Determine the [x, y] coordinate at the center of the cell enclosing the given text.  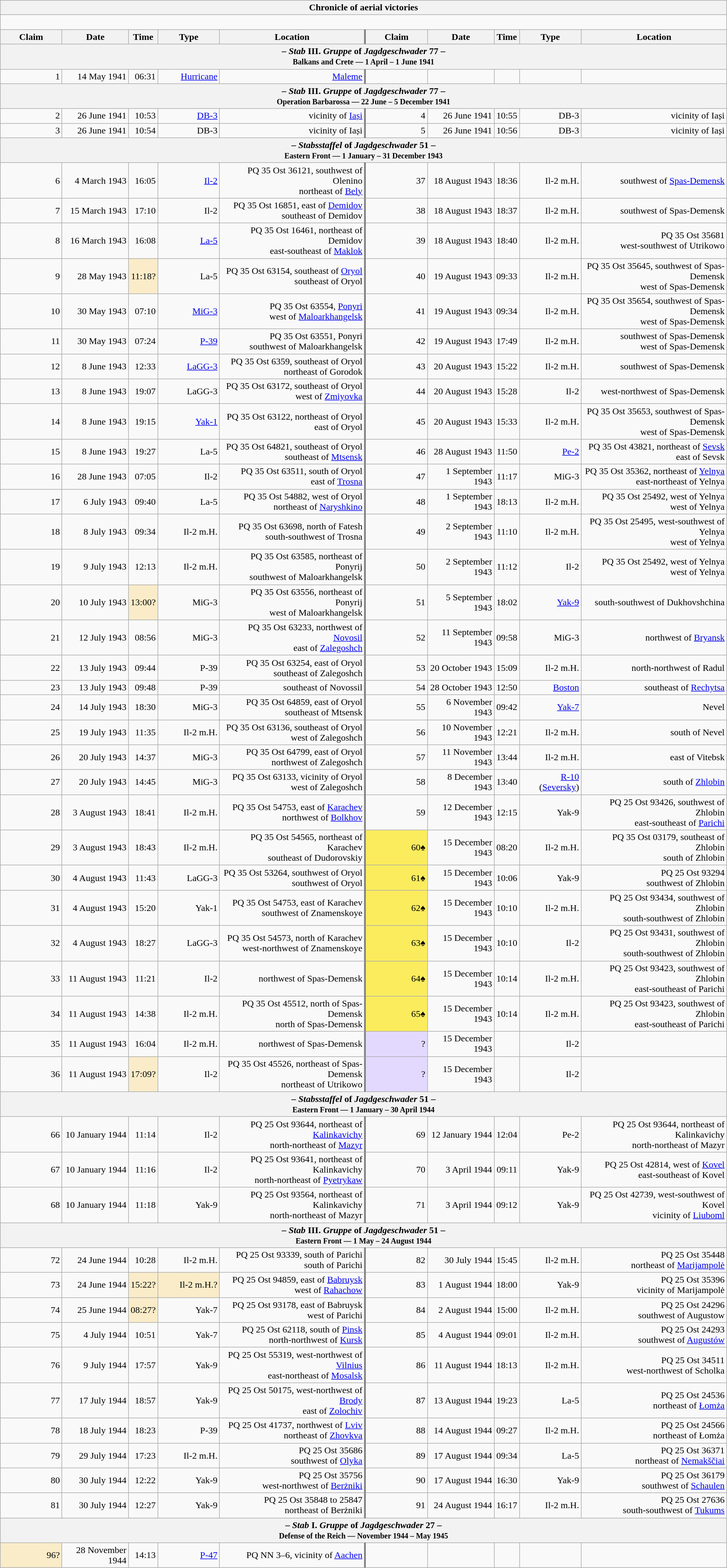
PQ 25 Ost 24536 northeast of Łomża [654, 1400]
Boston [551, 687]
28 October 1943 [461, 687]
13:40 [507, 782]
89 [396, 1455]
32 [31, 943]
11:14 [143, 1134]
PQ 25 Ost 93564, northeast of Kalinkavichy north-northeast of Mazyr [292, 1205]
09:48 [143, 687]
66 [31, 1134]
17:09? [143, 1074]
18 July 1944 [95, 1431]
43 [396, 367]
45 [396, 422]
4 [396, 116]
28 June 1943 [95, 476]
14 May 1941 [95, 76]
11:17 [507, 476]
11:21 [143, 978]
southwest of Spas-Demensk west of Spas-Demensk [654, 341]
72 [31, 1260]
PQ 35 Ost 35645, southwest of Spas-Demensk west of Spas-Demensk [654, 276]
6 [31, 180]
11:18? [143, 276]
80 [31, 1481]
11:12 [507, 567]
17 July 1944 [95, 1400]
11:16 [143, 1169]
08:56 [143, 637]
12:15 [507, 812]
29 July 1944 [95, 1455]
PQ 25 Ost 27636 south-southwest of Tukums [654, 1505]
PQ 35 Ost 54753, east of Karachev southwest of Znamenskoye [292, 908]
PQ 25 Ost 35448 northeast of Marijampolė [654, 1260]
PQ 25 Ost 62118, south of Pinsk north-northwest of Kursk [292, 1335]
07:10 [143, 311]
28 [31, 812]
Hurricane [189, 76]
PQ 35 Ost 16851, east of Demidov southeast of Demidov [292, 210]
PQ 35 Ost 63551, Ponyri southwest of Maloarkhangelsk [292, 341]
47 [396, 476]
83 [396, 1285]
18:57 [143, 1400]
PQ 35 Ost 63133, vicinity of Oryol west of Zalegoshch [292, 782]
PQ 25 Ost 36371 northeast of Nemakščiai [654, 1455]
49 [396, 532]
PQ 35 Ost 63154, southeast of Oryol southeast of Oryol [292, 276]
5 [396, 130]
06:31 [143, 76]
south-southwest of Dukhovshchina [654, 602]
PQ 25 Ost 35756 west-northwest of Berżniki [292, 1481]
36 [31, 1074]
44 [396, 391]
PQ 25 Ost 55319, west-northwest of Vilnius east-northeast of Mosalsk [292, 1365]
70 [396, 1169]
19:07 [143, 391]
9 July 1944 [95, 1365]
10 November 1943 [461, 732]
30 [31, 878]
15:28 [507, 391]
63♠ [396, 943]
20 October 1943 [461, 667]
19:15 [143, 422]
18:30 [143, 707]
6 November 1943 [461, 707]
10:53 [143, 116]
PQ 35 Ost 63172, southeast of Oryol west of Zmiyovka [292, 391]
16 March 1943 [95, 240]
PQ 25 Ost 93294 southwest of Zhlobin [654, 878]
28 May 1943 [95, 276]
11 November 1943 [461, 757]
58 [396, 782]
12:13 [143, 567]
west-northwest of Spas-Demensk [654, 391]
69 [396, 1134]
PQ 35 Ost 45512, north of Spas-Demensk north of Spas-Demensk [292, 1014]
PQ 35 Ost 54882, west of Oryol northeast of Naryshkino [292, 502]
18:27 [143, 943]
6 July 1943 [95, 502]
19 [31, 567]
91 [396, 1505]
PQ 25 Ost 35848 to 25847 northeast of Berżniki [292, 1505]
15:09 [507, 667]
59 [396, 812]
14:38 [143, 1014]
24 August 1944 [461, 1505]
PQ 35 Ost 36121, southwest of Olenino northeast of Bely [292, 180]
14 August 1944 [461, 1431]
11 September 1943 [461, 637]
PQ 25 Ost 93178, east of Babruysk west of Parichi [292, 1310]
10 [31, 311]
07:05 [143, 476]
PQ 35 Ost 16461, northeast of Demidov east-southeast of Maklok [292, 240]
67 [31, 1169]
12:04 [507, 1134]
PQ 35 Ost 35362, northeast of Yelnya east-northeast of Yelnya [654, 476]
south of Zhlobin [654, 782]
15:00 [507, 1310]
37 [396, 180]
12 January 1944 [461, 1134]
74 [31, 1310]
10:55 [507, 116]
16:05 [143, 180]
15:22 [507, 367]
18:36 [507, 180]
18:02 [507, 602]
east of Vitebsk [654, 757]
PQ 35 Ost 63698, north of Fatesh south-southwest of Trosna [292, 532]
87 [396, 1400]
south of Nevel [654, 732]
18:37 [507, 210]
55 [396, 707]
65♠ [396, 1014]
11:43 [143, 878]
PQ 25 Ost 50175, west-northwest of Brody east of Zolochiv [292, 1400]
09:40 [143, 502]
20 [31, 602]
50 [396, 567]
96? [31, 1555]
56 [396, 732]
86 [396, 1365]
PQ 35 Ost 45526, northeast of Spas-Demensk northeast of Utrikowo [292, 1074]
18:43 [143, 848]
Nevel [654, 707]
15:45 [507, 1260]
73 [31, 1285]
16:30 [507, 1481]
42 [396, 341]
PQ 25 Ost 93434, southwest of Zhlobin south-southwest of Zhlobin [654, 908]
11 August 1944 [461, 1365]
PQ 35 Ost 63511, south of Oryol east of Trosna [292, 476]
10:54 [143, 130]
08:27? [143, 1310]
PQ 25 Ost 93426, southwest of Zhlobin east-southeast of Parichi [654, 812]
12:33 [143, 367]
08:20 [507, 848]
15:33 [507, 422]
PQ 35 Ost 63122, northeast of Oryol east of Oryol [292, 422]
26 [31, 757]
09:12 [507, 1205]
31 [31, 908]
15:20 [143, 908]
27 [31, 782]
09:11 [507, 1169]
– Stab III. Gruppe of Jagdgeschwader 51 –Eastern Front — 1 May – 24 August 1944 [363, 1235]
2 [31, 116]
15:22? [143, 1285]
PQ 35 Ost 25495, west-southwest of Yelnya west of Yelnya [654, 532]
13:00? [143, 602]
southeast of Rechytsa [654, 687]
14 [31, 422]
19:23 [507, 1400]
PQ 25 Ost 34511 west-northwest of Scholka [654, 1365]
14:13 [143, 1555]
09:58 [507, 637]
16 [31, 476]
PQ 35 Ost 54573, north of Karachev west-northwest of Znamenskoye [292, 943]
68 [31, 1205]
88 [396, 1431]
PQ 35 Ost 35654, southwest of Spas-Demensk west of Spas-Demensk [654, 311]
19:27 [143, 452]
61♠ [396, 878]
PQ 25 Ost 41737, northwest of Lviv northeast of Zhovkva [292, 1431]
09:44 [143, 667]
48 [396, 502]
15 [31, 452]
– Stab III. Gruppe of Jagdgeschwader 77 –Balkans and Crete — 1 April – 1 June 1941 [363, 57]
52 [396, 637]
24 [31, 707]
PQ 25 Ost 24296 southwest of Augustow [654, 1310]
12 July 1943 [95, 637]
40 [396, 276]
PQ 35 Ost 63254, east of Oryol southeast of Zalegoshch [292, 667]
09:42 [507, 707]
54 [396, 687]
PQ 25 Ost 35686 southwest of Olyka [292, 1455]
10:56 [507, 130]
15 March 1943 [95, 210]
PQ 25 Ost 42739, west-southwest of Kovelvicinity of Liuboml [654, 1205]
51 [396, 602]
PQ 35 Ost 35653, southwest of Spas-Demensk west of Spas-Demensk [654, 422]
18:41 [143, 812]
38 [396, 210]
09:27 [507, 1431]
PQ 35 Ost 6359, southeast of Oryol northeast of Gorodok [292, 367]
PQ 35 Ost 53264, southwest of Oryol southwest of Oryol [292, 878]
P-47 [189, 1555]
23 [31, 687]
85 [396, 1335]
12 [31, 367]
– Stabsstaffel of Jagdgeschwader 51 –Eastern Front — 1 January – 30 April 1944 [363, 1104]
southeast of Novossil [292, 687]
33 [31, 978]
25 June 1944 [95, 1310]
09:33 [507, 276]
78 [31, 1431]
12:21 [507, 732]
8 December 1943 [461, 782]
PQ 35 Ost 63554, Ponyri west of Maloarkhangelsk [292, 311]
09:01 [507, 1335]
28 August 1943 [461, 452]
11:18 [143, 1205]
17:10 [143, 210]
10:28 [143, 1260]
PQ 35 Ost 63585, northeast of Ponyrij southwest of Maloarkhangelsk [292, 567]
northwest of Bryansk [654, 637]
R-10 (Seversky) [551, 782]
77 [31, 1400]
13 [31, 391]
17:23 [143, 1455]
7 [31, 210]
29 [31, 848]
PQ 35 Ost 03179, southeast of Zhlobin south of Zhlobin [654, 848]
28 November 1944 [95, 1555]
1 [31, 76]
18 [31, 532]
PQ 25 Ost 94859, east of Babruysk west of Rahachow [292, 1285]
– Stab III. Gruppe of Jagdgeschwader 77 –Operation Barbarossa — 22 June – 5 December 1941 [363, 96]
17:49 [507, 341]
11:10 [507, 532]
PQ 35 Ost 63556, northeast of Ponyrij west of Maloarkhangelsk [292, 602]
5 September 1943 [461, 602]
18:00 [507, 1285]
18:23 [143, 1431]
PQ 25 Ost 42814, west of Kovel east-southeast of Kovel [654, 1169]
PQ 25 Ost 93431, southwest of Zhlobin south-southwest of Zhlobin [654, 943]
71 [396, 1205]
17:57 [143, 1365]
4 August 1944 [461, 1335]
76 [31, 1365]
57 [396, 757]
60♠ [396, 848]
PQ 25 Ost 35396vicinity of Marijampolė [654, 1285]
4 July 1944 [95, 1335]
21 [31, 637]
79 [31, 1455]
11 [31, 341]
PQ 35 Ost 54565, northeast of Karachev southeast of Dudorovskiy [292, 848]
14 July 1943 [95, 707]
12:22 [143, 1481]
PQ 35 Ost 43821, northeast of Sevsk east of Sevsk [654, 452]
62♠ [396, 908]
14:45 [143, 782]
16:08 [143, 240]
12:27 [143, 1505]
13:44 [507, 757]
2 August 1944 [461, 1310]
11:50 [507, 452]
PQ 35 Ost 64821, southeast of Oryol southeast of Mtsensk [292, 452]
39 [396, 240]
12:50 [507, 687]
25 [31, 732]
8 [31, 240]
PQ 35 Ost 63136, southeast of Oryol west of Zalegoshch [292, 732]
10 July 1943 [95, 602]
16:17 [507, 1505]
11:35 [143, 732]
35 [31, 1044]
64♠ [396, 978]
PQ 25 Ost 93339, south of Parichi south of Parichi [292, 1260]
Chronicle of aerial victories [363, 8]
PQ 25 Ost 93641, northeast of Kalinkavichy north-northeast of Pyetrykaw [292, 1169]
12 December 1943 [461, 812]
07:24 [143, 341]
PQ 35 Ost 63233, northwest of Novosil east of Zalegoshch [292, 637]
19 July 1943 [95, 732]
16:04 [143, 1044]
PQ 25 Ost 24293 southwest of Augustów [654, 1335]
9 [31, 276]
18:40 [507, 240]
– Stab I. Gruppe of Jagdgeschwader 27 –Defense of the Reich — November 1944 – May 1945 [363, 1530]
75 [31, 1335]
17 [31, 502]
4 March 1943 [95, 180]
10:51 [143, 1335]
north-northwest of Radul [654, 667]
3 [31, 130]
22 [31, 667]
13 August 1944 [461, 1400]
34 [31, 1014]
PQ 35 Ost 35681 west-southwest of Utrikowo [654, 240]
46 [396, 452]
PQ 35 Ost 64799, east of Oryol northwest of Zalegoshch [292, 757]
82 [396, 1260]
8 July 1943 [95, 532]
41 [396, 311]
PQ 35 Ost 54753, east of Karachev northwest of Bolkhov [292, 812]
14:37 [143, 757]
53 [396, 667]
– Stabsstaffel of Jagdgeschwader 51 –Eastern Front — 1 January – 31 December 1943 [363, 150]
90 [396, 1481]
10:06 [507, 878]
9 July 1943 [95, 567]
Maleme [292, 76]
81 [31, 1505]
Il-2 m.H.? [189, 1285]
PQ 35 Ost 64859, east of Oryol southeast of Mtsensk [292, 707]
PQ 25 Ost 36179 southwest of Schaulen [654, 1481]
PQ 25 Ost 24566 northeast of Łomża [654, 1431]
PQ NN 3–6, vicinity of Aachen [292, 1555]
84 [396, 1310]
1 August 1944 [461, 1285]
